From the cell containing the given text, extract its center point as [x, y] coordinate. 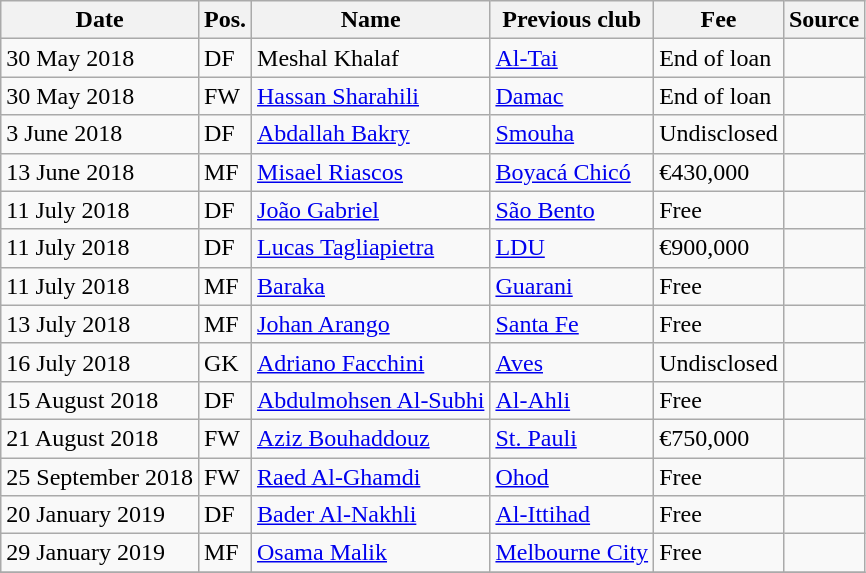
€430,000 [719, 172]
Melbourne City [572, 553]
Aziz Bouhaddouz [371, 438]
Johan Arango [371, 324]
25 September 2018 [100, 477]
Bader Al-Nakhli [371, 515]
St. Pauli [572, 438]
Hassan Sharahili [371, 96]
Abdulmohsen Al-Subhi [371, 400]
Name [371, 20]
€900,000 [719, 248]
LDU [572, 248]
20 January 2019 [100, 515]
Al-Tai [572, 58]
Abdallah Bakry [371, 134]
Pos. [224, 20]
€750,000 [719, 438]
13 June 2018 [100, 172]
Misael Riascos [371, 172]
Damac [572, 96]
21 August 2018 [100, 438]
Ohod [572, 477]
Lucas Tagliapietra [371, 248]
Fee [719, 20]
13 July 2018 [100, 324]
15 August 2018 [100, 400]
3 June 2018 [100, 134]
Adriano Facchini [371, 362]
Meshal Khalaf [371, 58]
16 July 2018 [100, 362]
Santa Fe [572, 324]
Aves [572, 362]
Source [824, 20]
Baraka [371, 286]
29 January 2019 [100, 553]
Al-Ittihad [572, 515]
Raed Al-Ghamdi [371, 477]
Smouha [572, 134]
São Bento [572, 210]
Guarani [572, 286]
Al-Ahli [572, 400]
João Gabriel [371, 210]
Date [100, 20]
GK [224, 362]
Osama Malik [371, 553]
Previous club [572, 20]
Boyacá Chicó [572, 172]
